Identify which cell holds the provided text, then report its (X, Y) central coordinate. 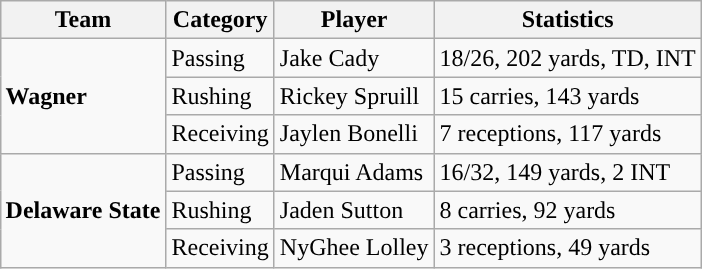
Player (354, 20)
Jaden Sutton (354, 210)
Team (83, 20)
Jaylen Bonelli (354, 134)
Jake Cady (354, 58)
16/32, 149 yards, 2 INT (568, 172)
7 receptions, 117 yards (568, 134)
8 carries, 92 yards (568, 210)
NyGhee Lolley (354, 248)
3 receptions, 49 yards (568, 248)
Statistics (568, 20)
Wagner (83, 96)
15 carries, 143 yards (568, 96)
Delaware State (83, 210)
Marqui Adams (354, 172)
Category (220, 20)
Rickey Spruill (354, 96)
18/26, 202 yards, TD, INT (568, 58)
